Return the [x, y] coordinate for the center point of the cell that contains the specified text.  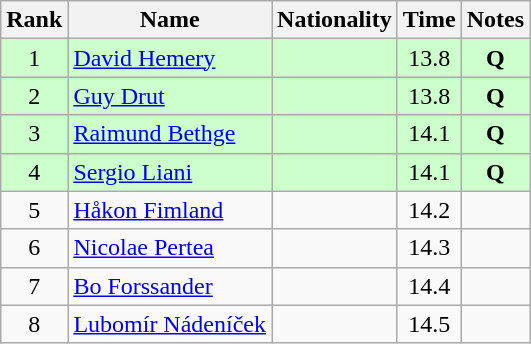
Rank [34, 20]
Håkon Fimland [170, 210]
14.4 [429, 286]
Notes [495, 20]
3 [34, 134]
5 [34, 210]
1 [34, 58]
14.3 [429, 248]
7 [34, 286]
Bo Forssander [170, 286]
6 [34, 248]
Nicolae Pertea [170, 248]
Time [429, 20]
14.2 [429, 210]
2 [34, 96]
Name [170, 20]
Sergio Liani [170, 172]
8 [34, 324]
14.5 [429, 324]
Guy Drut [170, 96]
Lubomír Nádeníček [170, 324]
David Hemery [170, 58]
Raimund Bethge [170, 134]
4 [34, 172]
Nationality [335, 20]
